Provide the (x, y) coordinate of the cell's center where the given text is located.  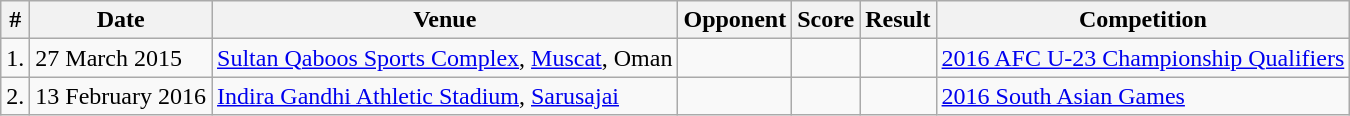
Indira Gandhi Athletic Stadium, Sarusajai (445, 96)
Date (121, 20)
13 February 2016 (121, 96)
2. (16, 96)
27 March 2015 (121, 58)
# (16, 20)
Venue (445, 20)
Result (898, 20)
Opponent (735, 20)
Score (826, 20)
1. (16, 58)
Competition (1143, 20)
Sultan Qaboos Sports Complex, Muscat, Oman (445, 58)
2016 AFC U-23 Championship Qualifiers (1143, 58)
2016 South Asian Games (1143, 96)
